For the text-containing cell, return its midpoint in (X, Y) coordinate format. 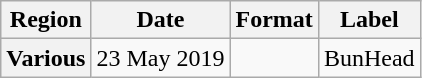
Date (160, 20)
Format (274, 20)
Various (46, 58)
Region (46, 20)
23 May 2019 (160, 58)
BunHead (369, 58)
Label (369, 20)
